Determine the [X, Y] coordinate at the center of the cell enclosing the given text.  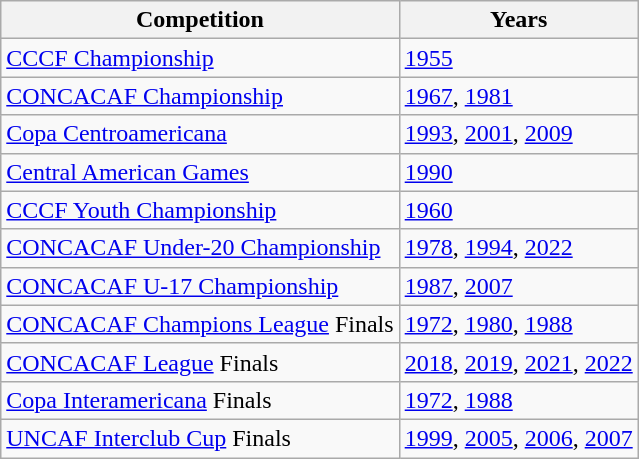
CONCACAF Championship [200, 96]
1960 [518, 210]
1967, 1981 [518, 96]
1990 [518, 172]
Copa Interamericana Finals [200, 400]
UNCAF Interclub Cup Finals [200, 438]
1972, 1988 [518, 400]
1972, 1980, 1988 [518, 324]
1999, 2005, 2006, 2007 [518, 438]
CCCF Championship [200, 58]
1993, 2001, 2009 [518, 134]
CONCACAF Champions League Finals [200, 324]
CCCF Youth Championship [200, 210]
Copa Centroamericana [200, 134]
1978, 1994, 2022 [518, 248]
CONCACAF League Finals [200, 362]
1955 [518, 58]
2018, 2019, 2021, 2022 [518, 362]
CONCACAF Under-20 Championship [200, 248]
Years [518, 20]
Competition [200, 20]
1987, 2007 [518, 286]
Central American Games [200, 172]
CONCACAF U-17 Championship [200, 286]
